Scan for the cell matching the given text and deliver its [x, y] coordinate at center. 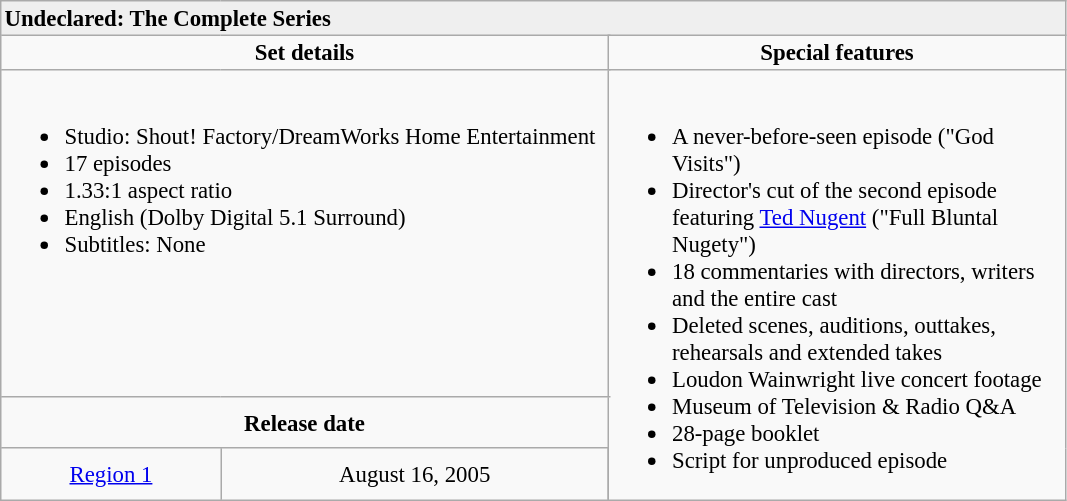
Set details [305, 52]
Region 1 [111, 474]
Studio: Shout! Factory/DreamWorks Home Entertainment17 episodes1.33:1 aspect ratioEnglish (Dolby Digital 5.1 Surround)Subtitles: None [305, 233]
Release date [305, 422]
Special features [837, 52]
Undeclared: The Complete Series [534, 18]
August 16, 2005 [414, 474]
